Pinpoint the cell where the given text exists, returning its (x, y) midpoint coordinate. 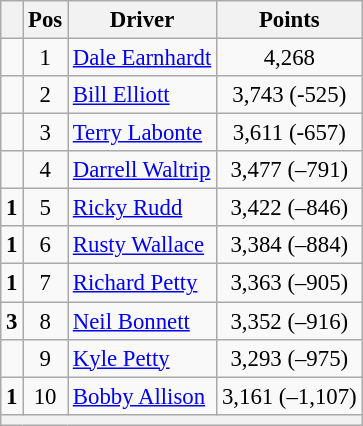
10 (46, 396)
3,293 (–975) (290, 358)
Points (290, 20)
3,384 (–884) (290, 245)
3,611 (-657) (290, 133)
3,422 (–846) (290, 208)
Pos (46, 20)
Bill Elliott (142, 95)
5 (46, 208)
3,477 (–791) (290, 170)
4,268 (290, 58)
4 (46, 170)
Neil Bonnett (142, 321)
Driver (142, 20)
2 (46, 95)
3,352 (–916) (290, 321)
6 (46, 245)
Darrell Waltrip (142, 170)
3,161 (–1,107) (290, 396)
8 (46, 321)
Bobby Allison (142, 396)
Rusty Wallace (142, 245)
Kyle Petty (142, 358)
7 (46, 283)
Terry Labonte (142, 133)
3,743 (-525) (290, 95)
Dale Earnhardt (142, 58)
9 (46, 358)
3,363 (–905) (290, 283)
Richard Petty (142, 283)
Ricky Rudd (142, 208)
